Return (X, Y) of the center of cell containing provided text 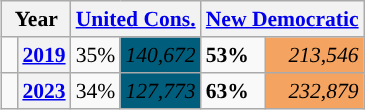
New Democratic (282, 19)
53% (234, 55)
213,546 (315, 55)
United Cons. (136, 19)
232,879 (315, 91)
2023 (44, 91)
Year (36, 19)
2019 (44, 55)
127,773 (160, 91)
35% (96, 55)
34% (96, 91)
140,672 (160, 55)
63% (234, 91)
